Identify which cell holds the provided text, then report its [x, y] central coordinate. 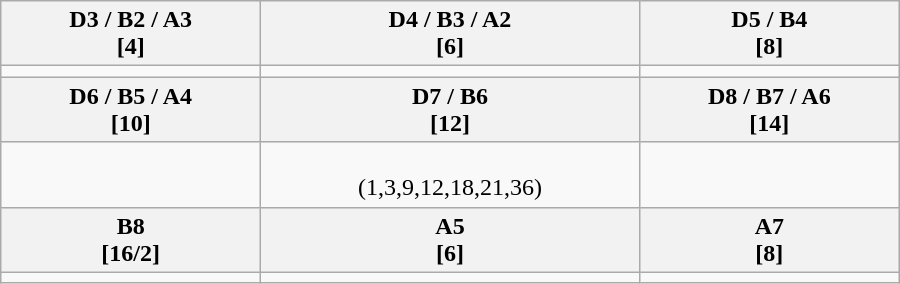
D6 / B5 / A4[10] [131, 110]
B8[16/2] [131, 240]
A7[8] [769, 240]
D7 / B6[12] [450, 110]
D3 / B2 / A3[4] [131, 34]
(1,3,9,12,18,21,36) [450, 174]
D8 / B7 / A6[14] [769, 110]
A5[6] [450, 240]
D4 / B3 / A2[6] [450, 34]
D5 / B4[8] [769, 34]
